Scan for the cell matching the given text and deliver its [x, y] coordinate at center. 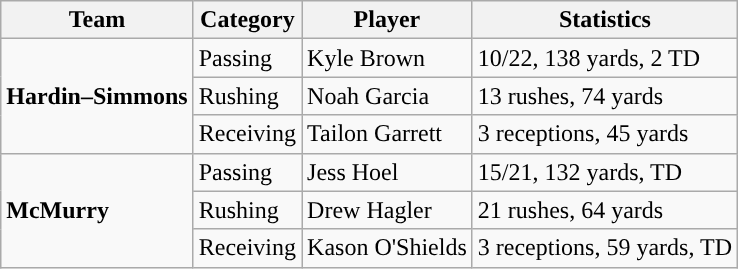
Statistics [604, 20]
3 receptions, 59 yards, TD [604, 248]
Kyle Brown [388, 58]
13 rushes, 74 yards [604, 96]
Hardin–Simmons [97, 96]
21 rushes, 64 yards [604, 210]
McMurry [97, 210]
Player [388, 20]
15/21, 132 yards, TD [604, 172]
Tailon Garrett [388, 134]
Team [97, 20]
10/22, 138 yards, 2 TD [604, 58]
Category [247, 20]
Noah Garcia [388, 96]
3 receptions, 45 yards [604, 134]
Jess Hoel [388, 172]
Kason O'Shields [388, 248]
Drew Hagler [388, 210]
